For the text-containing cell, return its midpoint in [x, y] coordinate format. 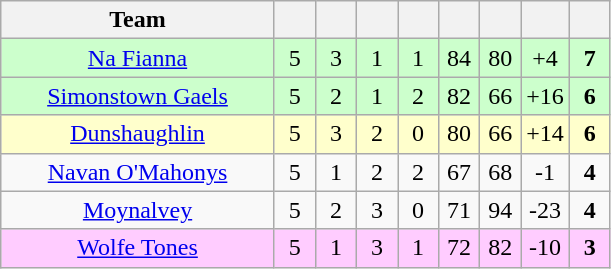
Navan O'Mahonys [138, 172]
Wolfe Tones [138, 248]
Team [138, 20]
84 [460, 58]
-23 [546, 210]
Na Fianna [138, 58]
-1 [546, 172]
71 [460, 210]
72 [460, 248]
+16 [546, 96]
Simonstown Gaels [138, 96]
94 [500, 210]
-10 [546, 248]
67 [460, 172]
Moynalvey [138, 210]
7 [590, 58]
Dunshaughlin [138, 134]
+14 [546, 134]
+4 [546, 58]
68 [500, 172]
